Locate the cell with the specified text and output its (X, Y) center coordinate. 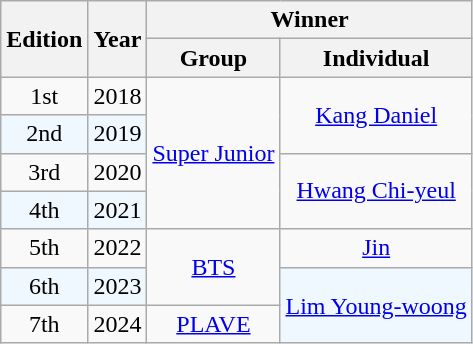
Hwang Chi-yeul (376, 191)
Jin (376, 248)
Group (214, 58)
Super Junior (214, 153)
Year (118, 39)
2018 (118, 96)
2024 (118, 324)
2020 (118, 172)
1st (44, 96)
PLAVE (214, 324)
6th (44, 286)
BTS (214, 267)
5th (44, 248)
2022 (118, 248)
2023 (118, 286)
Edition (44, 39)
2019 (118, 134)
4th (44, 210)
2021 (118, 210)
3rd (44, 172)
Individual (376, 58)
7th (44, 324)
Winner (310, 20)
2nd (44, 134)
Lim Young-woong (376, 305)
Kang Daniel (376, 115)
